Identify which cell holds the provided text, then report its (X, Y) central coordinate. 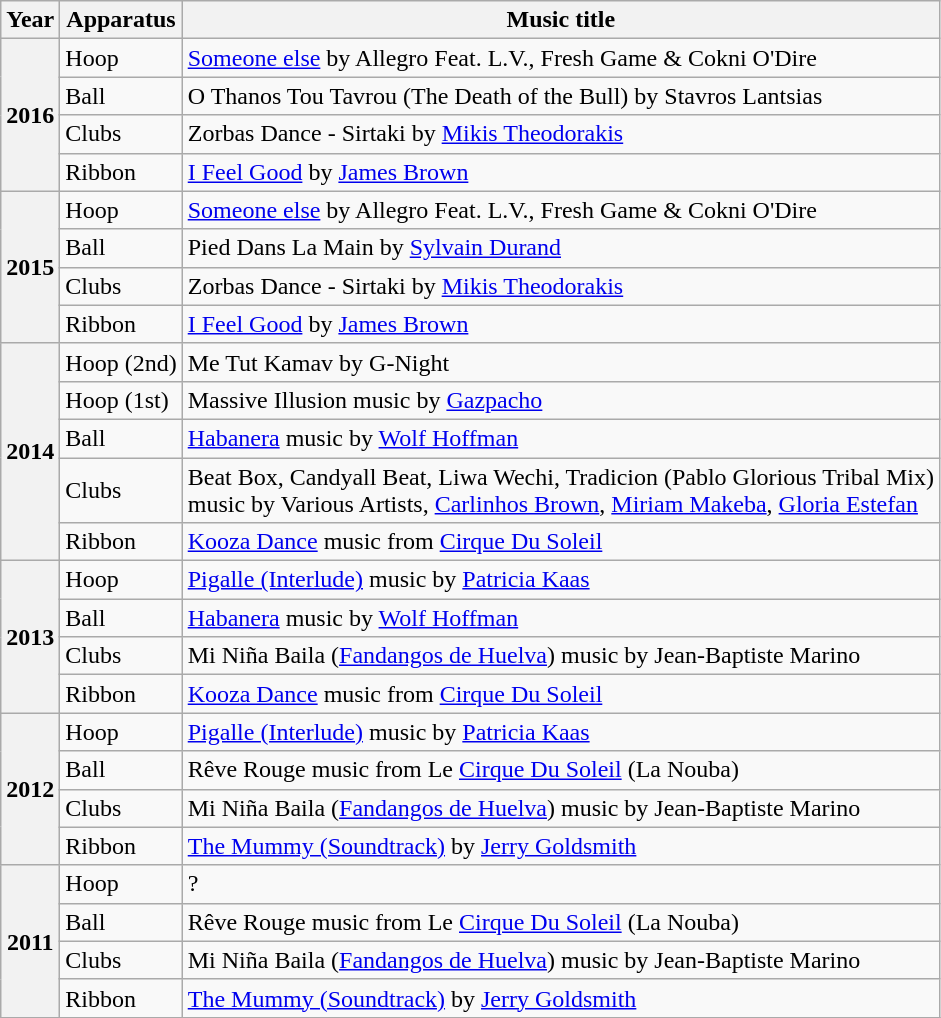
Hoop (2nd) (121, 362)
Apparatus (121, 20)
Pied Dans La Main by Sylvain Durand (560, 248)
Music title (560, 20)
2015 (30, 267)
? (560, 884)
2013 (30, 637)
O Thanos Tou Tavrou (The Death of the Bull) by Stavros Lantsias (560, 96)
2016 (30, 115)
Me Tut Kamav by G-Night (560, 362)
2012 (30, 789)
2014 (30, 452)
Massive Illusion music by Gazpacho (560, 400)
Hoop (1st) (121, 400)
Beat Box, Candyall Beat, Liwa Wechi, Tradicion (Pablo Glorious Tribal Mix)music by Various Artists, Carlinhos Brown, Miriam Makeba, Gloria Estefan (560, 490)
2011 (30, 941)
Year (30, 20)
